Return (X, Y) of the center of cell containing provided text 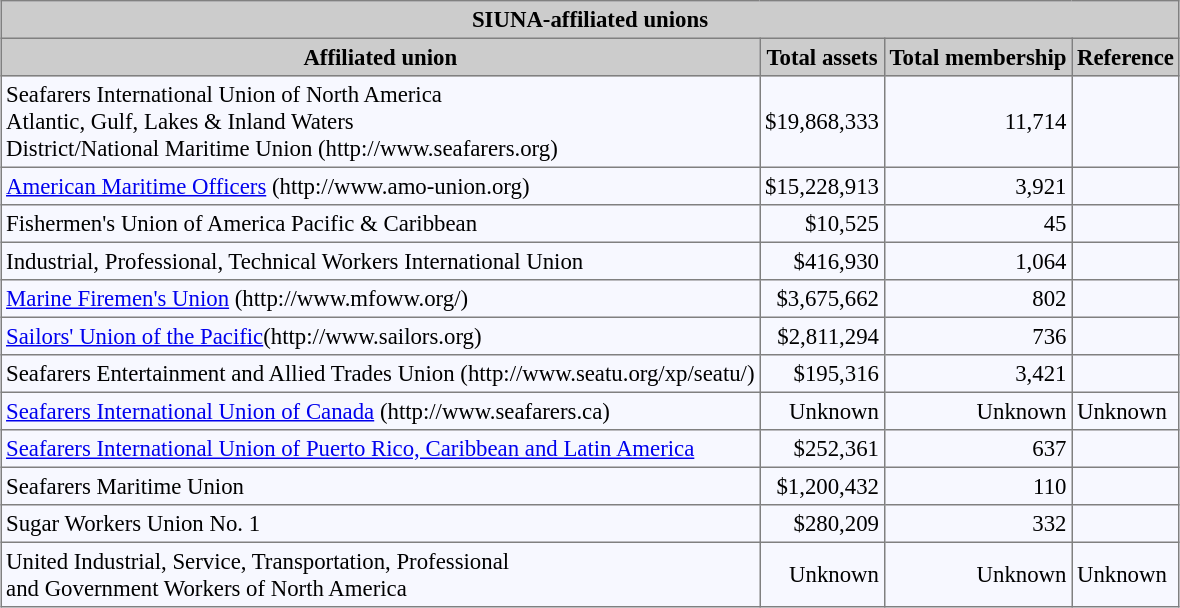
802 (978, 299)
$2,811,294 (822, 336)
110 (978, 486)
SIUNA-affiliated unions (590, 20)
United Industrial, Service, Transportation, Professionaland Government Workers of North America (380, 574)
Seafarers International Union of Canada (http://www.seafarers.ca) (380, 411)
$416,930 (822, 261)
$19,868,333 (822, 122)
Industrial, Professional, Technical Workers International Union (380, 261)
Sugar Workers Union No. 1 (380, 524)
$10,525 (822, 224)
11,714 (978, 122)
$3,675,662 (822, 299)
3,421 (978, 374)
Total assets (822, 57)
Fishermen's Union of America Pacific & Caribbean (380, 224)
$1,200,432 (822, 486)
$15,228,913 (822, 186)
$252,361 (822, 449)
3,921 (978, 186)
Seafarers International Union of Puerto Rico, Caribbean and Latin America (380, 449)
Seafarers Maritime Union (380, 486)
$280,209 (822, 524)
Seafarers Entertainment and Allied Trades Union (http://www.seatu.org/xp/seatu/) (380, 374)
Affiliated union (380, 57)
Sailors' Union of the Pacific(http://www.sailors.org) (380, 336)
45 (978, 224)
332 (978, 524)
Total membership (978, 57)
Marine Firemen's Union (http://www.mfoww.org/) (380, 299)
637 (978, 449)
Seafarers International Union of North AmericaAtlantic, Gulf, Lakes & Inland WatersDistrict/National Maritime Union (http://www.seafarers.org) (380, 122)
1,064 (978, 261)
736 (978, 336)
Reference (1126, 57)
$195,316 (822, 374)
American Maritime Officers (http://www.amo-union.org) (380, 186)
